Pinpoint the cell where the given text exists, returning its [x, y] midpoint coordinate. 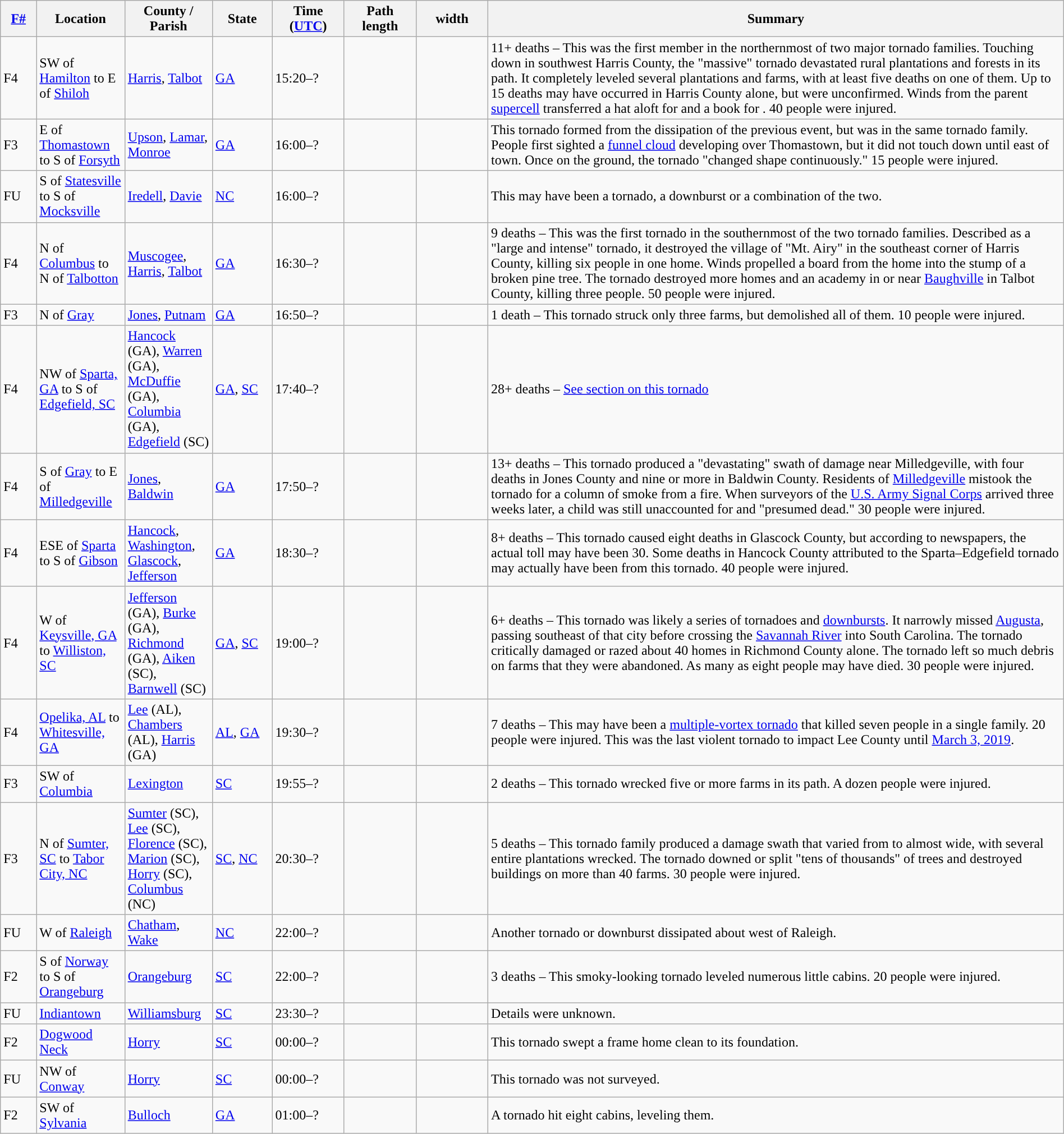
3 deaths – This smoky-looking tornado leveled numerous little cabins. 20 people were injured. [776, 977]
N of Gray [81, 315]
Williamsburg [168, 1013]
N of Sumter, SC to Tabor City, NC [81, 858]
2 deaths – This tornado wrecked five or more farms in its path. A dozen people were injured. [776, 783]
19:55–? [308, 783]
Indiantown [81, 1013]
18:30–? [308, 553]
Dogwood Neck [81, 1043]
State [242, 19]
15:20–? [308, 78]
Path length [380, 19]
Chatham, Wake [168, 933]
NW of Conway [81, 1078]
Hancock (GA), Warren (GA), McDuffie (GA), Columbia (GA), Edgefield (SC) [168, 389]
This tornado was not surveyed. [776, 1078]
W of Keysville, GA to Williston, SC [81, 642]
N of Columbus to N of Talbotton [81, 263]
Time (UTC) [308, 19]
This tornado swept a frame home clean to its foundation. [776, 1043]
20:30–? [308, 858]
16:50–? [308, 315]
Jones, Baldwin [168, 486]
NW of Sparta, GA to S of Edgefield, SC [81, 389]
16:30–? [308, 263]
1 death – This tornado struck only three farms, but demolished all of them. 10 people were injured. [776, 315]
23:30–? [308, 1013]
Jefferson (GA), Burke (GA), Richmond (GA), Aiken (SC), Barnwell (SC) [168, 642]
19:00–? [308, 642]
E of Thomastown to S of Forsyth [81, 145]
17:50–? [308, 486]
Orangeburg [168, 977]
W of Raleigh [81, 933]
01:00–? [308, 1115]
Opelika, AL to Whitesville, GA [81, 732]
17:40–? [308, 389]
Lexington [168, 783]
Summary [776, 19]
Lee (AL), Chambers (AL), Harris (GA) [168, 732]
Iredell, Davie [168, 196]
SC, NC [242, 858]
Another tornado or downburst dissipated about west of Raleigh. [776, 933]
AL, GA [242, 732]
Location [81, 19]
S of Gray to E of Milledgeville [81, 486]
width [452, 19]
Details were unknown. [776, 1013]
Upson, Lamar, Monroe [168, 145]
ESE of Sparta to S of Gibson [81, 553]
Muscogee, Harris, Talbot [168, 263]
28+ deaths – See section on this tornado [776, 389]
Bulloch [168, 1115]
Sumter (SC), Lee (SC), Florence (SC), Marion (SC), Horry (SC), Columbus (NC) [168, 858]
SW of Hamilton to E of Shiloh [81, 78]
19:30–? [308, 732]
This may have been a tornado, a downburst or a combination of the two. [776, 196]
Hancock, Washington, Glascock, Jefferson [168, 553]
F# [19, 19]
County / Parish [168, 19]
A tornado hit eight cabins, leveling them. [776, 1115]
S of Statesville to S of Mocksville [81, 196]
Jones, Putnam [168, 315]
Harris, Talbot [168, 78]
SW of Columbia [81, 783]
SW of Sylvania [81, 1115]
S of Norway to S of Orangeburg [81, 977]
